Pinpoint the cell where the given text exists, returning its (X, Y) midpoint coordinate. 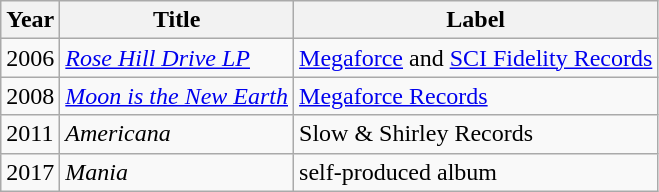
Slow & Shirley Records (476, 134)
Megaforce Records (476, 96)
Title (177, 20)
2017 (30, 172)
Americana (177, 134)
Year (30, 20)
self-produced album (476, 172)
2008 (30, 96)
Mania (177, 172)
Label (476, 20)
Rose Hill Drive LP (177, 58)
2006 (30, 58)
Megaforce and SCI Fidelity Records (476, 58)
Moon is the New Earth (177, 96)
2011 (30, 134)
